Output the (X, Y) coordinate of the center of the cell containing the given text.  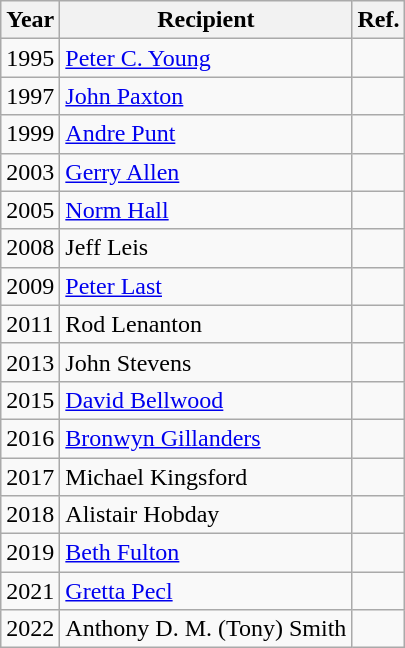
John Paxton (206, 96)
2018 (30, 515)
2009 (30, 286)
Jeff Leis (206, 248)
2003 (30, 172)
Bronwyn Gillanders (206, 438)
Peter C. Young (206, 58)
Year (30, 20)
Recipient (206, 20)
Norm Hall (206, 210)
2015 (30, 400)
2021 (30, 591)
Peter Last (206, 286)
1995 (30, 58)
Alistair Hobday (206, 515)
Anthony D. M. (Tony) Smith (206, 629)
Ref. (378, 20)
Gerry Allen (206, 172)
Beth Fulton (206, 553)
2017 (30, 477)
1999 (30, 134)
Rod Lenanton (206, 324)
John Stevens (206, 362)
1997 (30, 96)
2008 (30, 248)
2013 (30, 362)
David Bellwood (206, 400)
2016 (30, 438)
Michael Kingsford (206, 477)
2022 (30, 629)
2005 (30, 210)
2019 (30, 553)
2011 (30, 324)
Gretta Pecl (206, 591)
Andre Punt (206, 134)
